Identify which cell holds the provided text, then report its (x, y) central coordinate. 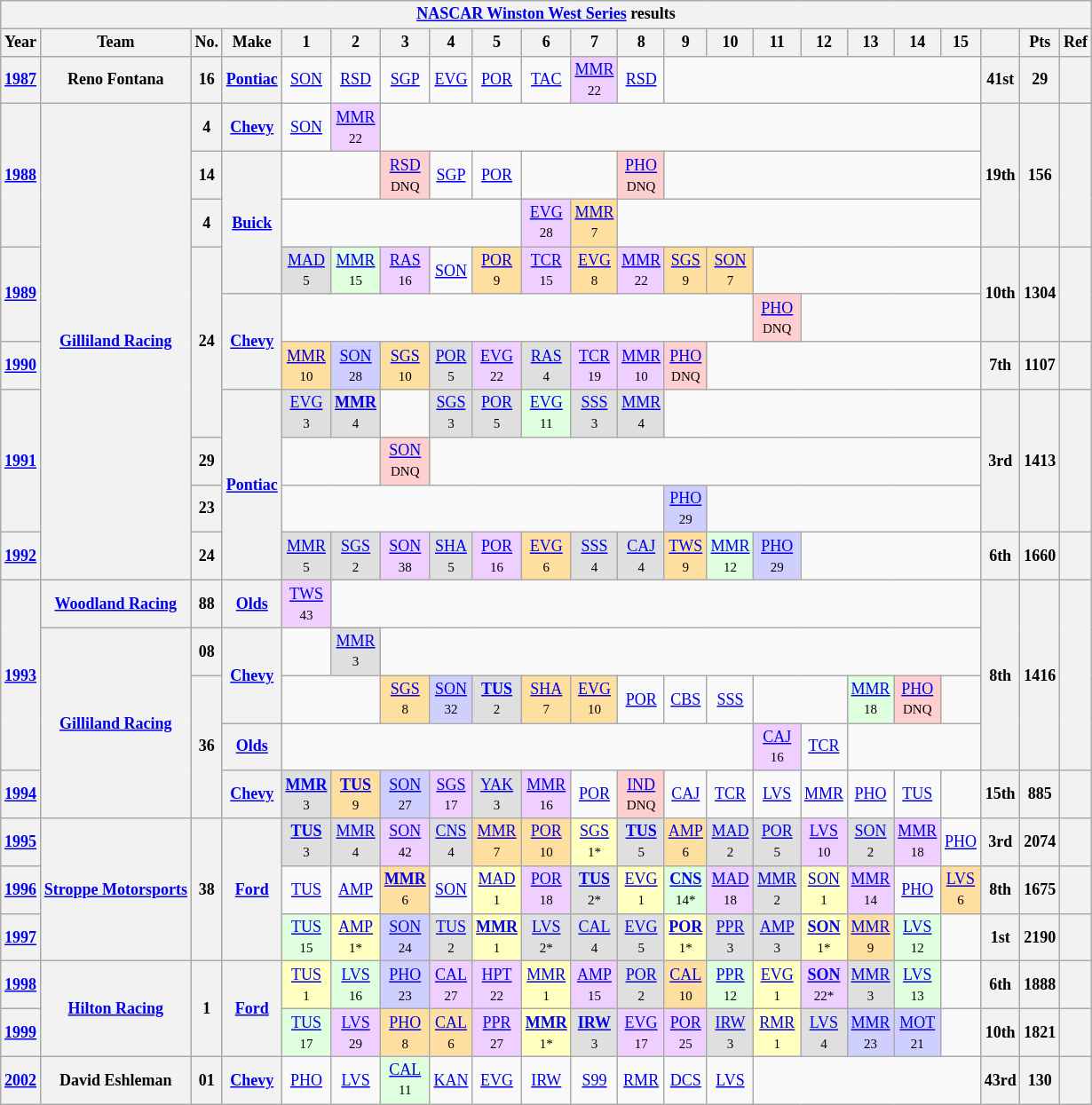
LVS13 (918, 985)
MMR15 (356, 271)
MAD2 (730, 842)
TUS2* (595, 890)
11 (778, 43)
MMR2 (778, 890)
SON2 (870, 842)
CBS (685, 699)
Ref (1076, 43)
PHO23 (405, 985)
MMR6 (405, 890)
9 (685, 43)
SON7 (730, 271)
SGS8 (405, 699)
EVG22 (497, 366)
130 (1041, 1080)
Buick (252, 222)
10 (730, 43)
RMR1 (778, 1033)
EVG17 (641, 1033)
CNS14* (685, 890)
1999 (21, 1033)
MMR (824, 794)
IRW (546, 1080)
1997 (21, 937)
1304 (1041, 295)
MAD5 (306, 271)
SON27 (405, 794)
1996 (21, 890)
7 (595, 43)
MMR16 (546, 794)
POR2 (641, 985)
PPR3 (730, 937)
SGS17 (451, 794)
7th (1000, 366)
12 (824, 43)
1989 (21, 295)
TUS15 (306, 937)
SON1 (824, 890)
LVS10 (824, 842)
LVS4 (824, 1033)
TUS5 (641, 842)
2190 (1041, 937)
2074 (1041, 842)
POR25 (685, 1033)
1995 (21, 842)
SGS2 (356, 556)
EVG10 (595, 699)
CAL6 (451, 1033)
HPT22 (497, 985)
RSDDNQ (405, 175)
CAL11 (405, 1080)
MAD1 (497, 890)
1994 (21, 794)
SSS4 (595, 556)
CAL10 (685, 985)
MAD18 (730, 890)
MMR1* (546, 1033)
1107 (1041, 366)
SONDNQ (405, 461)
AMP3 (778, 937)
36 (206, 747)
1st (1000, 937)
Hilton Racing (115, 1008)
CAL4 (595, 937)
TUS1 (306, 985)
TUS3 (306, 842)
SHA7 (546, 699)
TAC (546, 80)
88 (206, 604)
AMP1* (356, 937)
MMR14 (870, 890)
RAS16 (405, 271)
MMR23 (870, 1033)
LVS12 (918, 937)
1988 (21, 176)
CAJ16 (778, 746)
Team (115, 43)
EVG11 (546, 414)
1987 (21, 80)
CAJ (685, 794)
Make (252, 43)
MMR12 (730, 556)
1992 (21, 556)
RMR (641, 1080)
43rd (1000, 1080)
01 (206, 1080)
LVS2* (546, 937)
8 (641, 43)
CAL27 (451, 985)
SON32 (451, 699)
YAK3 (497, 794)
EVG5 (641, 937)
2002 (21, 1080)
RAS4 (546, 366)
6 (546, 43)
KAN (451, 1080)
AMP6 (685, 842)
23 (206, 509)
15th (1000, 794)
TUS9 (356, 794)
5 (497, 43)
EVG8 (595, 271)
LVS6 (961, 890)
POR10 (546, 842)
08 (206, 651)
PPR27 (497, 1033)
SGS3 (451, 414)
1416 (1041, 675)
SGS9 (685, 271)
SON38 (405, 556)
LVS29 (356, 1033)
PHO8 (405, 1033)
POR1* (685, 937)
TUS17 (306, 1033)
CNS4 (451, 842)
EVG28 (546, 223)
CAJ4 (641, 556)
EVG6 (546, 556)
DCS (685, 1080)
2 (356, 43)
Reno Fontana (115, 80)
156 (1041, 176)
SON22* (824, 985)
SON1* (824, 937)
EVG3 (306, 414)
INDDNQ (641, 794)
1990 (21, 366)
SON42 (405, 842)
POR18 (546, 890)
15 (961, 43)
1413 (1041, 462)
No. (206, 43)
Stroppe Motorsports (115, 889)
PPR12 (730, 985)
1998 (21, 985)
LVS16 (356, 985)
Pts (1041, 43)
MMR9 (870, 937)
TCR15 (546, 271)
SSS3 (595, 414)
TWS43 (306, 604)
SSS (730, 699)
POR9 (497, 271)
1660 (1041, 556)
1675 (1041, 890)
SON24 (405, 937)
13 (870, 43)
1993 (21, 675)
1821 (1041, 1033)
1888 (1041, 985)
S99 (595, 1080)
SGS10 (405, 366)
AMP (356, 890)
41st (1000, 80)
SON28 (356, 366)
SGS1* (595, 842)
MOT21 (918, 1033)
SHA5 (451, 556)
POR16 (497, 556)
AMP15 (595, 985)
NASCAR Winston West Series results (547, 14)
3 (405, 43)
MMR5 (306, 556)
885 (1041, 794)
TWS9 (685, 556)
19th (1000, 176)
David Eshleman (115, 1080)
Woodland Racing (115, 604)
16 (206, 80)
38 (206, 889)
1991 (21, 462)
TCR19 (595, 366)
Year (21, 43)
